Identify which cell holds the provided text, then report its (X, Y) central coordinate. 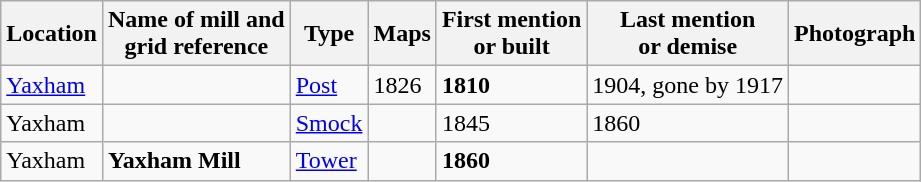
First mentionor built (511, 34)
Yaxham Mill (196, 161)
1826 (402, 85)
Maps (402, 34)
Name of mill andgrid reference (196, 34)
Type (329, 34)
Last mention or demise (688, 34)
Location (52, 34)
1845 (511, 123)
Smock (329, 123)
1904, gone by 1917 (688, 85)
Tower (329, 161)
Post (329, 85)
1810 (511, 85)
Photograph (854, 34)
